Output the (x, y) coordinate of the center of the cell containing the given text.  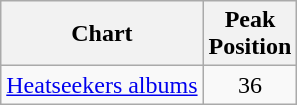
Heatseekers albums (102, 85)
Chart (102, 34)
PeakPosition (250, 34)
36 (250, 85)
